Extract the [x, y] coordinate from the center of the cell holding the provided text.  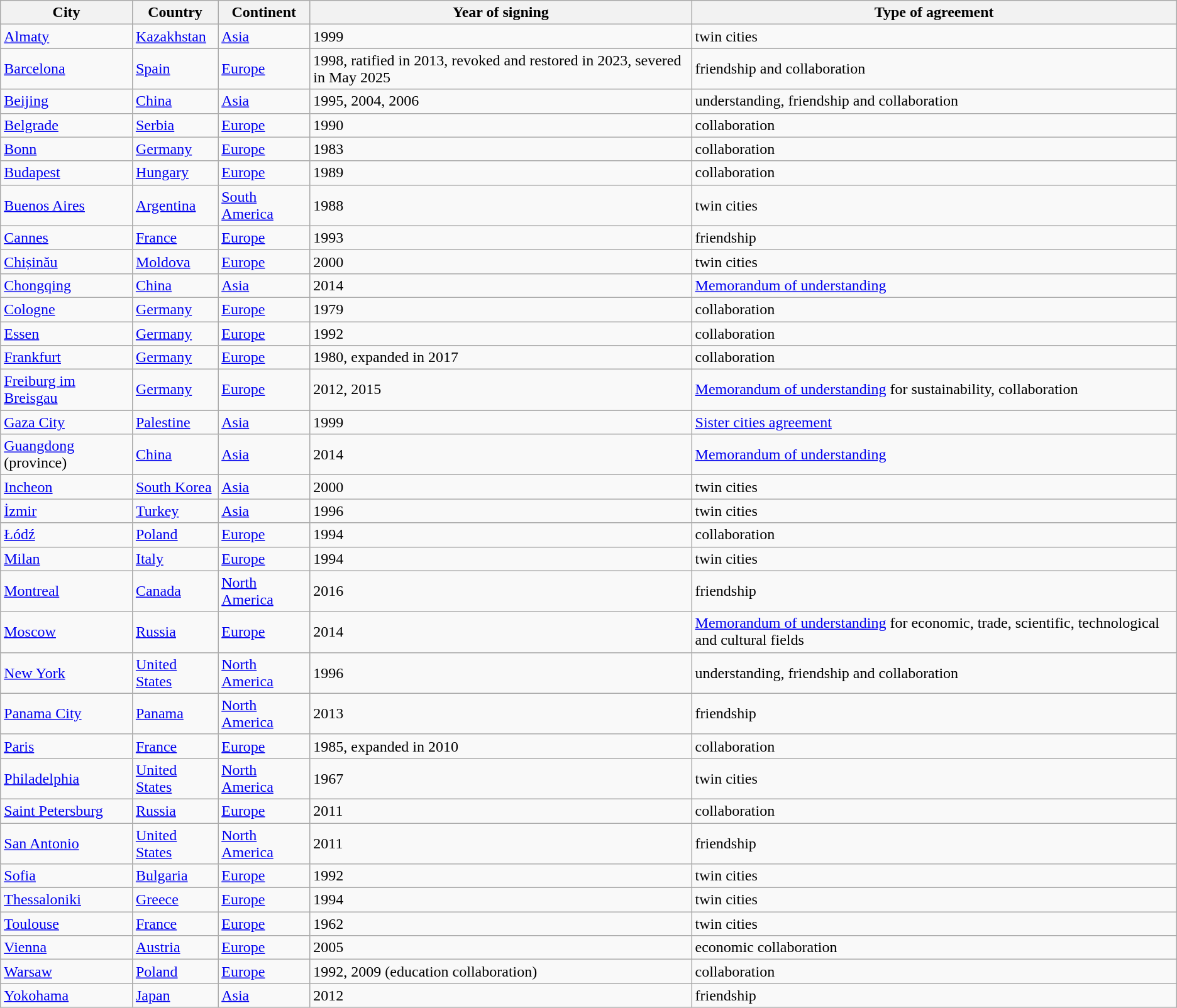
Belgrade [67, 125]
1998, ratified in 2013, revoked and restored in 2023, severed in May 2025 [500, 69]
Panama City [67, 714]
Serbia [175, 125]
economic collaboration [934, 948]
Vienna [67, 948]
Moscow [67, 632]
2016 [500, 591]
Yokohama [67, 995]
Moldova [175, 261]
1980, expanded in 2017 [500, 358]
Continent [264, 13]
Freiburg im Breisgau [67, 390]
South America [264, 205]
Toulouse [67, 924]
Panama [175, 714]
Japan [175, 995]
Philadelphia [67, 778]
Saint Petersburg [67, 811]
1993 [500, 238]
Budapest [67, 173]
1979 [500, 309]
2013 [500, 714]
Chongqing [67, 285]
Hungary [175, 173]
Gaza City [67, 422]
Barcelona [67, 69]
Bonn [67, 149]
friendship and collaboration [934, 69]
South Korea [175, 487]
Italy [175, 559]
Essen [67, 334]
Milan [67, 559]
Incheon [67, 487]
1962 [500, 924]
City [67, 13]
1967 [500, 778]
1995, 2004, 2006 [500, 101]
2005 [500, 948]
Beijing [67, 101]
Chișinău [67, 261]
Guangdong (province) [67, 455]
Almaty [67, 36]
1992, 2009 (education collaboration) [500, 972]
1983 [500, 149]
2012 [500, 995]
Memorandum of understanding for sustainability, collaboration [934, 390]
San Antonio [67, 843]
Spain [175, 69]
Thessaloniki [67, 900]
Sister cities agreement [934, 422]
Buenos Aires [67, 205]
Warsaw [67, 972]
Cologne [67, 309]
Year of signing [500, 13]
Argentina [175, 205]
Austria [175, 948]
Palestine [175, 422]
Cannes [67, 238]
1988 [500, 205]
Kazakhstan [175, 36]
Turkey [175, 511]
Type of agreement [934, 13]
Memorandum of understanding for economic, trade, scientific, technological and cultural fields [934, 632]
Bulgaria [175, 876]
1989 [500, 173]
İzmir [67, 511]
Country [175, 13]
Greece [175, 900]
Łódź [67, 535]
Frankfurt [67, 358]
Montreal [67, 591]
1990 [500, 125]
Paris [67, 746]
New York [67, 672]
Sofia [67, 876]
2012, 2015 [500, 390]
1985, expanded in 2010 [500, 746]
Canada [175, 591]
